Determine the (X, Y) coordinate at the center of the cell enclosing the given text.  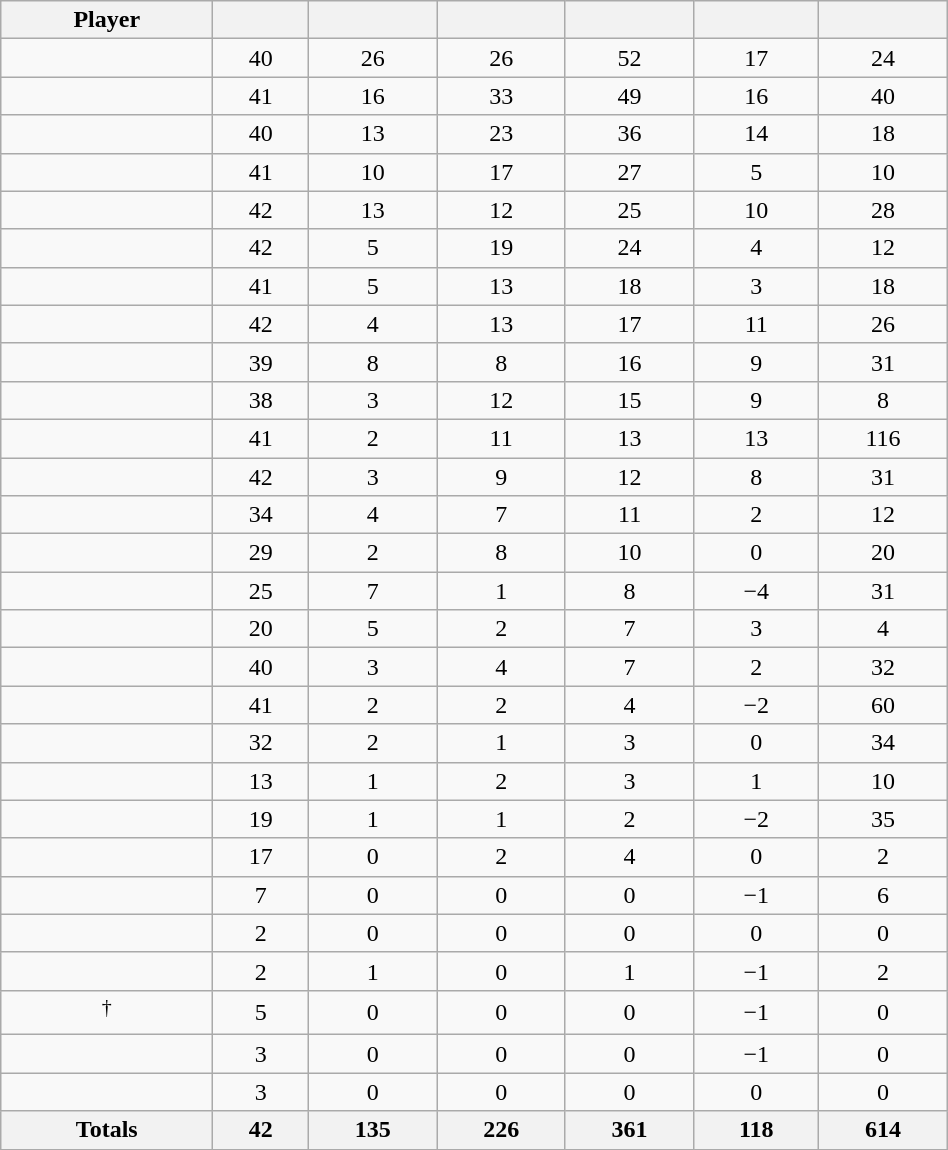
52 (629, 58)
39 (261, 362)
15 (629, 400)
29 (261, 553)
−4 (756, 591)
14 (756, 134)
118 (756, 1130)
28 (884, 210)
Player (107, 20)
49 (629, 96)
† (107, 1012)
27 (629, 172)
38 (261, 400)
361 (629, 1130)
6 (884, 895)
116 (884, 438)
60 (884, 705)
36 (629, 134)
23 (501, 134)
33 (501, 96)
Totals (107, 1130)
226 (501, 1130)
35 (884, 819)
614 (884, 1130)
135 (373, 1130)
